From the cell containing the given text, extract its center point as [X, Y] coordinate. 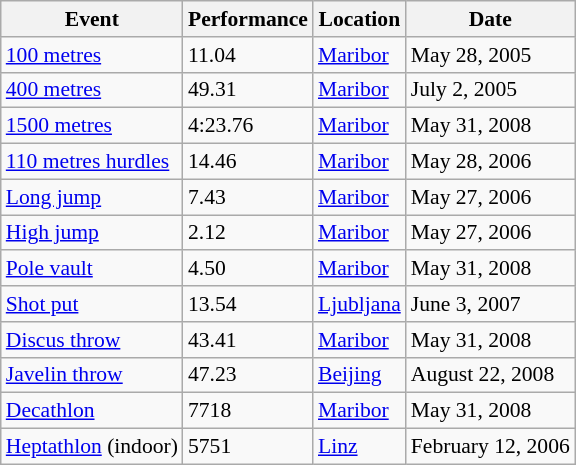
7.43 [248, 197]
Decathlon [92, 411]
Shot put [92, 304]
July 2, 2005 [490, 90]
May 28, 2005 [490, 55]
Event [92, 19]
47.23 [248, 375]
Ljubljana [360, 304]
Heptathlon (indoor) [92, 447]
High jump [92, 233]
1500 metres [92, 126]
4:23.76 [248, 126]
Date [490, 19]
February 12, 2006 [490, 447]
Linz [360, 447]
Long jump [92, 197]
Discus throw [92, 340]
5751 [248, 447]
14.46 [248, 162]
7718 [248, 411]
Performance [248, 19]
4.50 [248, 269]
2.12 [248, 233]
Beijing [360, 375]
43.41 [248, 340]
Location [360, 19]
May 28, 2006 [490, 162]
Javelin throw [92, 375]
49.31 [248, 90]
400 metres [92, 90]
June 3, 2007 [490, 304]
110 metres hurdles [92, 162]
Pole vault [92, 269]
11.04 [248, 55]
August 22, 2008 [490, 375]
13.54 [248, 304]
100 metres [92, 55]
